Determine the (x, y) coordinate at the center of the cell enclosing the given text.  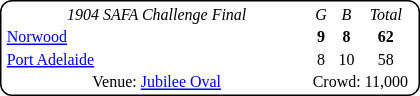
58 (386, 60)
9 (321, 37)
62 (386, 37)
Norwood (156, 37)
Venue: Jubilee Oval (156, 82)
Total (386, 14)
Crowd: 11,000 (360, 82)
G (321, 14)
1904 SAFA Challenge Final (156, 14)
B (346, 14)
Port Adelaide (156, 60)
10 (346, 60)
